Extract the (X, Y) coordinate from the center of the cell holding the provided text.  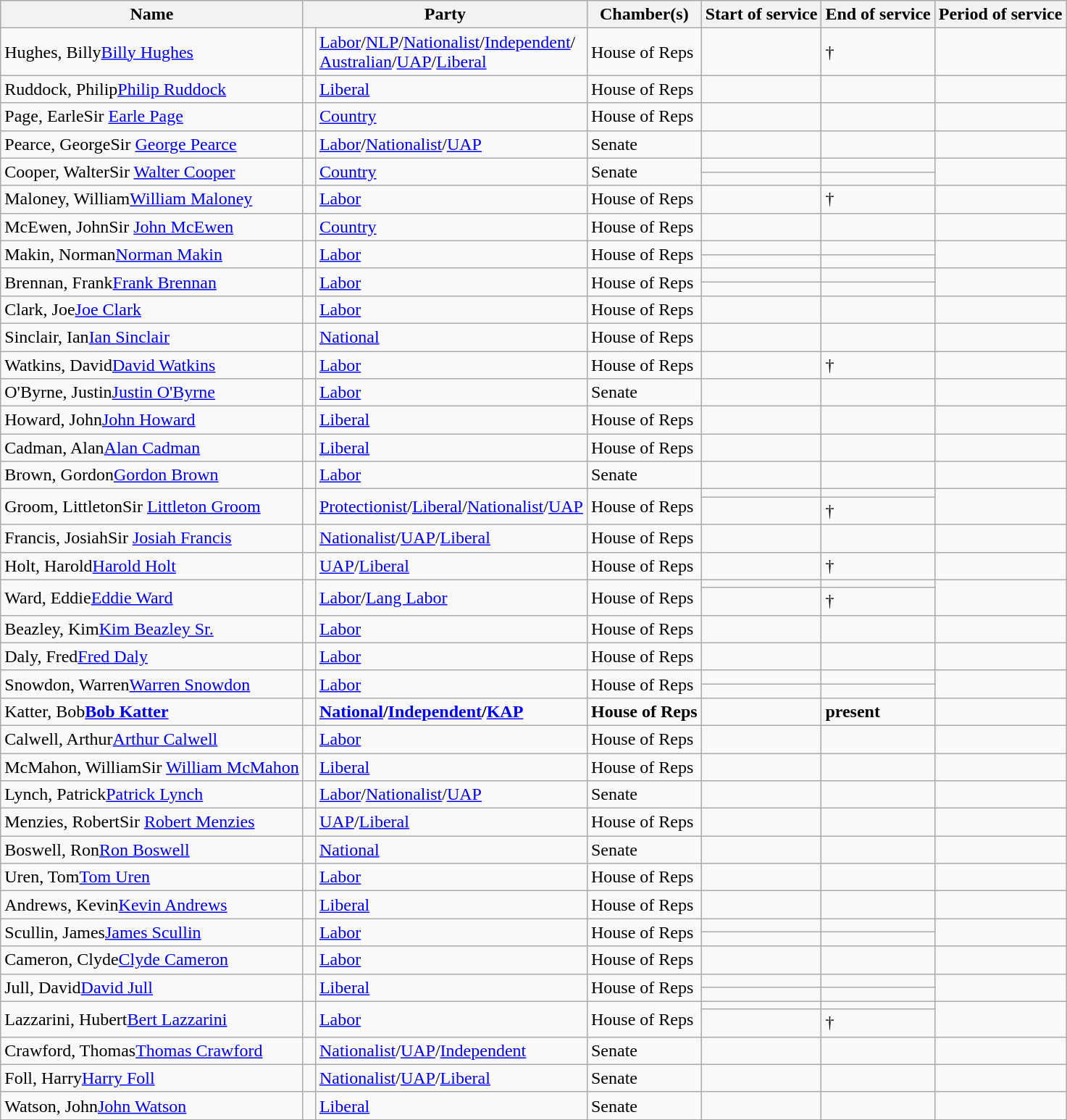
Pearce, GeorgeSir George Pearce (152, 144)
Nationalist/UAP/Independent (451, 1050)
O'Byrne, JustinJustin O'Byrne (152, 393)
Boswell, RonRon Boswell (152, 850)
present (878, 711)
Party (445, 14)
Sinclair, IanIan Sinclair (152, 337)
Lazzarini, HubertBert Lazzarini (152, 1019)
Watkins, DavidDavid Watkins (152, 364)
Menzies, RobertSir Robert Menzies (152, 822)
McEwen, JohnSir John McEwen (152, 227)
Groom, LittletonSir Littleton Groom (152, 507)
Howard, JohnJohn Howard (152, 420)
Foll, HarryHarry Foll (152, 1078)
Ruddock, PhilipPhilip Ruddock (152, 89)
Cooper, WalterSir Walter Cooper (152, 172)
Watson, JohnJohn Watson (152, 1106)
Name (152, 14)
Andrews, KevinKevin Andrews (152, 905)
End of service (878, 14)
National/Independent/KAP (451, 711)
Chamber(s) (644, 14)
Jull, DavidDavid Jull (152, 987)
Labor/Lang Labor (451, 597)
Cadman, AlanAlan Cadman (152, 448)
Katter, BobBob Katter (152, 711)
Brown, GordonGordon Brown (152, 475)
Snowdon, WarrenWarren Snowdon (152, 684)
Start of service (761, 14)
Scullin, JamesJames Scullin (152, 932)
Francis, JosiahSir Josiah Francis (152, 538)
Protectionist/Liberal/Nationalist/UAP (451, 507)
Ward, EddieEddie Ward (152, 597)
Holt, HaroldHarold Holt (152, 566)
Clark, JoeJoe Clark (152, 309)
Daly, FredFred Daly (152, 656)
Cameron, ClydeClyde Cameron (152, 960)
Period of service (1000, 14)
Uren, TomTom Uren (152, 877)
Labor/NLP/Nationalist/Independent/Australian/UAP/Liberal (451, 52)
Calwell, ArthurArthur Calwell (152, 739)
Beazley, KimKim Beazley Sr. (152, 629)
Brennan, FrankFrank Brennan (152, 282)
Page, EarleSir Earle Page (152, 117)
McMahon, WilliamSir William McMahon (152, 767)
Lynch, PatrickPatrick Lynch (152, 795)
Crawford, ThomasThomas Crawford (152, 1050)
Makin, NormanNorman Makin (152, 254)
Maloney, WilliamWilliam Maloney (152, 199)
Hughes, BillyBilly Hughes (152, 52)
